Identify which cell holds the provided text, then report its (x, y) central coordinate. 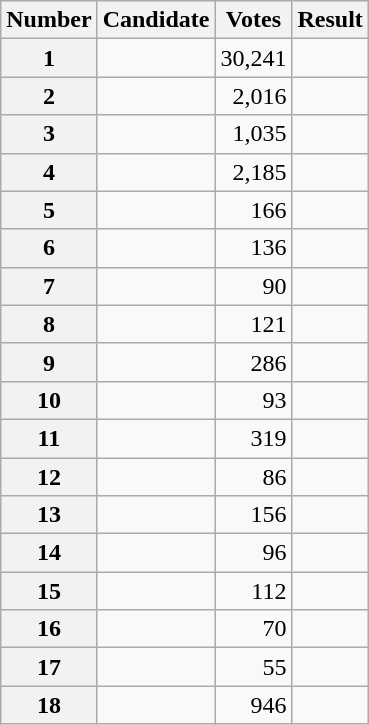
Number (49, 20)
4 (49, 172)
5 (49, 210)
7 (49, 286)
286 (254, 362)
9 (49, 362)
15 (49, 591)
946 (254, 705)
16 (49, 629)
3 (49, 134)
13 (49, 515)
136 (254, 248)
1,035 (254, 134)
30,241 (254, 58)
166 (254, 210)
1 (49, 58)
18 (49, 705)
93 (254, 400)
Result (330, 20)
Candidate (156, 20)
12 (49, 477)
10 (49, 400)
156 (254, 515)
2,185 (254, 172)
55 (254, 667)
70 (254, 629)
17 (49, 667)
2 (49, 96)
90 (254, 286)
14 (49, 553)
8 (49, 324)
86 (254, 477)
11 (49, 438)
Votes (254, 20)
121 (254, 324)
96 (254, 553)
6 (49, 248)
2,016 (254, 96)
319 (254, 438)
112 (254, 591)
